Determine the (X, Y) coordinate at the center of the cell enclosing the given text.  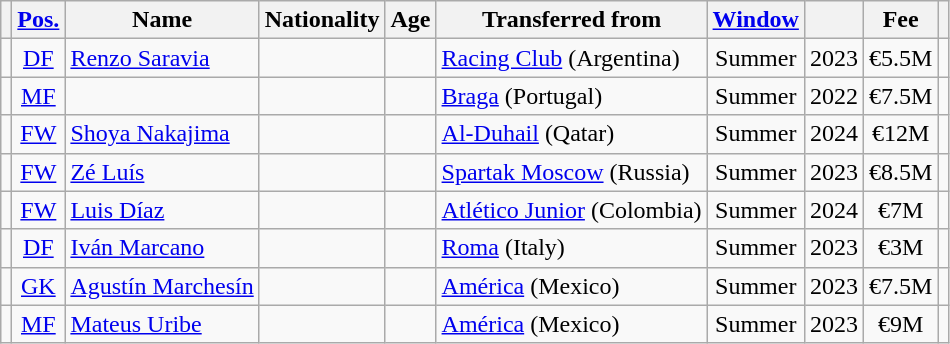
Nationality (322, 20)
Luis Díaz (162, 210)
Window (756, 20)
Shoya Nakajima (162, 134)
€8.5M (900, 172)
Fee (900, 20)
€3M (900, 248)
Iván Marcano (162, 248)
Racing Club (Argentina) (572, 58)
€9M (900, 324)
Braga (Portugal) (572, 96)
€7M (900, 210)
Mateus Uribe (162, 324)
Renzo Saravia (162, 58)
Transferred from (572, 20)
Name (162, 20)
Zé Luís (162, 172)
Spartak Moscow (Russia) (572, 172)
€5.5M (900, 58)
Roma (Italy) (572, 248)
€12M (900, 134)
Atlético Junior (Colombia) (572, 210)
2022 (834, 96)
GK (38, 286)
Al-Duhail (Qatar) (572, 134)
Agustín Marchesín (162, 286)
Pos. (38, 20)
Age (410, 20)
